Identify which cell holds the provided text, then report its [X, Y] central coordinate. 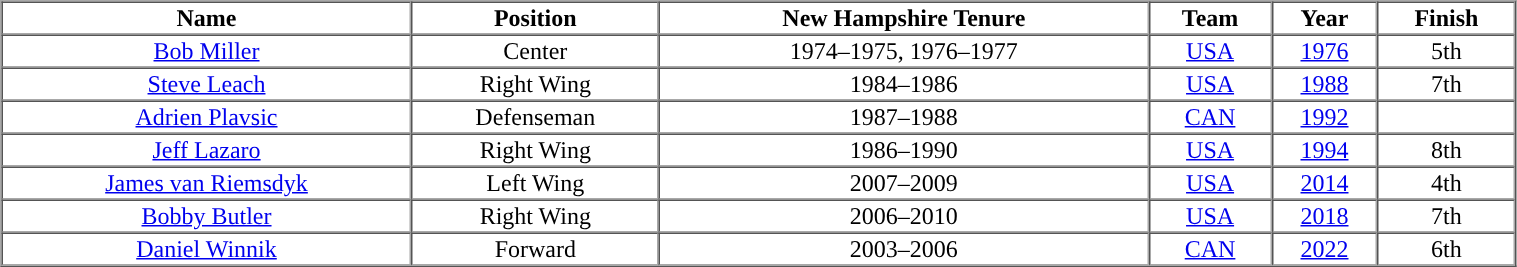
5th [1447, 50]
1986–1990 [904, 150]
4th [1447, 182]
Team [1210, 18]
Center [536, 50]
1974–1975, 1976–1977 [904, 50]
Left Wing [536, 182]
Jeff Lazaro [207, 150]
Bobby Butler [207, 216]
James van Riemsdyk [207, 182]
1984–1986 [904, 84]
2014 [1324, 182]
2003–2006 [904, 248]
8th [1447, 150]
Steve Leach [207, 84]
1987–1988 [904, 116]
Name [207, 18]
1988 [1324, 84]
Year [1324, 18]
2022 [1324, 248]
6th [1447, 248]
2006–2010 [904, 216]
New Hampshire Tenure [904, 18]
Daniel Winnik [207, 248]
2018 [1324, 216]
1994 [1324, 150]
Defenseman [536, 116]
Bob Miller [207, 50]
Finish [1447, 18]
2007–2009 [904, 182]
1992 [1324, 116]
Adrien Plavsic [207, 116]
Forward [536, 248]
1976 [1324, 50]
Position [536, 18]
